Determine the (X, Y) coordinate at the center of the cell enclosing the given text.  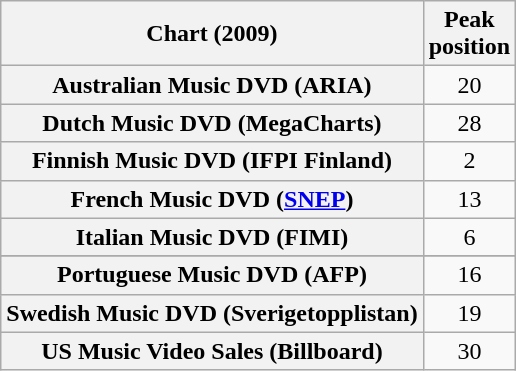
13 (469, 199)
Italian Music DVD (FIMI) (212, 237)
20 (469, 85)
Swedish Music DVD (Sverigetopplistan) (212, 313)
Dutch Music DVD (MegaCharts) (212, 123)
Australian Music DVD (ARIA) (212, 85)
US Music Video Sales (Billboard) (212, 351)
19 (469, 313)
French Music DVD (SNEP) (212, 199)
16 (469, 275)
30 (469, 351)
2 (469, 161)
Chart (2009) (212, 34)
Peakposition (469, 34)
Portuguese Music DVD (AFP) (212, 275)
28 (469, 123)
Finnish Music DVD (IFPI Finland) (212, 161)
6 (469, 237)
